For the text-containing cell, return its midpoint in (X, Y) coordinate format. 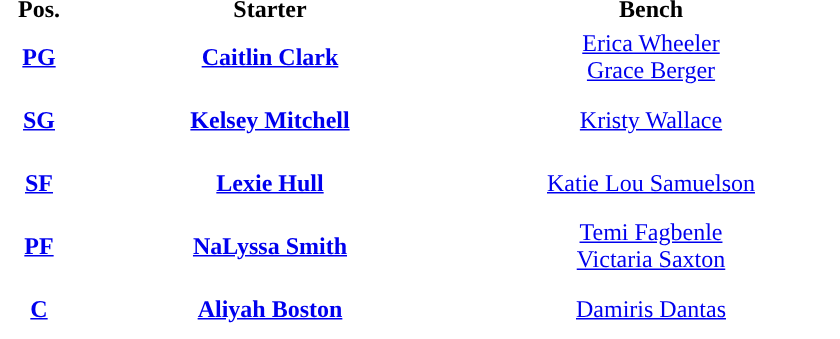
Erica WheelerGrace Berger (651, 57)
SF (39, 183)
C (39, 309)
Kelsey Mitchell (270, 120)
NaLyssa Smith (270, 246)
SG (39, 120)
Kristy Wallace (651, 120)
Damiris Dantas (651, 309)
Lexie Hull (270, 183)
PG (39, 57)
Temi FagbenleVictaria Saxton (651, 246)
Aliyah Boston (270, 309)
PF (39, 246)
Katie Lou Samuelson (651, 183)
Caitlin Clark (270, 57)
